Output the [x, y] coordinate of the center of the cell containing the given text.  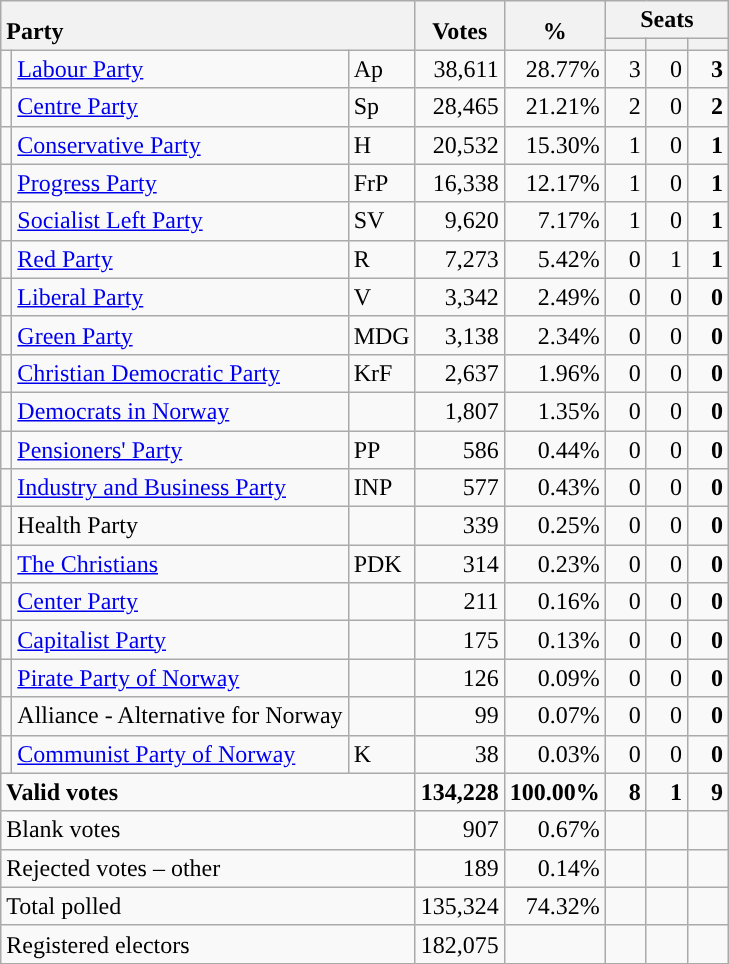
Blank votes [208, 830]
Total polled [208, 906]
211 [460, 602]
KrF [382, 373]
182,075 [460, 944]
Christian Democratic Party [180, 373]
Capitalist Party [180, 640]
Rejected votes – other [208, 868]
7.17% [554, 221]
Labour Party [180, 69]
339 [460, 526]
Center Party [180, 602]
100.00% [554, 792]
The Christians [180, 564]
3,342 [460, 297]
38,611 [460, 69]
Health Party [180, 526]
0.09% [554, 678]
0.67% [554, 830]
Registered electors [208, 944]
Industry and Business Party [180, 488]
0.25% [554, 526]
PP [382, 449]
Valid votes [208, 792]
Seats [666, 20]
1.96% [554, 373]
0.23% [554, 564]
Votes [460, 26]
SV [382, 221]
Democrats in Norway [180, 411]
20,532 [460, 145]
Conservative Party [180, 145]
7,273 [460, 259]
R [382, 259]
INP [382, 488]
0.14% [554, 868]
314 [460, 564]
12.17% [554, 183]
0.16% [554, 602]
0.07% [554, 716]
Party [208, 26]
MDG [382, 335]
9,620 [460, 221]
189 [460, 868]
Liberal Party [180, 297]
Progress Party [180, 183]
Alliance - Alternative for Norway [180, 716]
0.03% [554, 754]
2.49% [554, 297]
3,138 [460, 335]
586 [460, 449]
99 [460, 716]
0.13% [554, 640]
28,465 [460, 107]
Centre Party [180, 107]
2,637 [460, 373]
K [382, 754]
907 [460, 830]
Pirate Party of Norway [180, 678]
577 [460, 488]
1,807 [460, 411]
Red Party [180, 259]
8 [626, 792]
Green Party [180, 335]
126 [460, 678]
0.43% [554, 488]
% [554, 26]
74.32% [554, 906]
Ap [382, 69]
135,324 [460, 906]
Communist Party of Norway [180, 754]
Socialist Left Party [180, 221]
5.42% [554, 259]
V [382, 297]
H [382, 145]
1.35% [554, 411]
Pensioners' Party [180, 449]
15.30% [554, 145]
38 [460, 754]
21.21% [554, 107]
9 [708, 792]
134,228 [460, 792]
0.44% [554, 449]
175 [460, 640]
2.34% [554, 335]
FrP [382, 183]
Sp [382, 107]
28.77% [554, 69]
PDK [382, 564]
16,338 [460, 183]
